Locate the cell with the specified text and output its [X, Y] center coordinate. 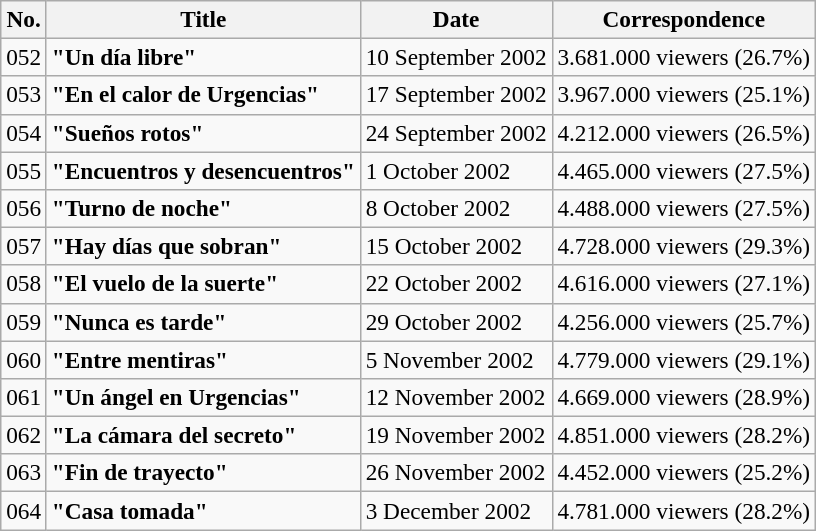
4.781.000 viewers (28.2%) [684, 510]
1 October 2002 [456, 170]
Date [456, 19]
4.669.000 viewers (28.9%) [684, 397]
3 December 2002 [456, 510]
"Sueños rotos" [203, 133]
"Un ángel en Urgencias" [203, 397]
061 [24, 397]
22 October 2002 [456, 284]
055 [24, 170]
12 November 2002 [456, 397]
4.779.000 viewers (29.1%) [684, 359]
"Hay días que sobran" [203, 246]
5 November 2002 [456, 359]
052 [24, 57]
4.465.000 viewers (27.5%) [684, 170]
"Casa tomada" [203, 510]
24 September 2002 [456, 133]
063 [24, 473]
4.212.000 viewers (26.5%) [684, 133]
29 October 2002 [456, 322]
"Un día libre" [203, 57]
062 [24, 435]
060 [24, 359]
058 [24, 284]
4.256.000 viewers (25.7%) [684, 322]
054 [24, 133]
4.851.000 viewers (28.2%) [684, 435]
19 November 2002 [456, 435]
"Fin de trayecto" [203, 473]
3.681.000 viewers (26.7%) [684, 57]
15 October 2002 [456, 246]
3.967.000 viewers (25.1%) [684, 95]
"Turno de noche" [203, 208]
10 September 2002 [456, 57]
056 [24, 208]
057 [24, 246]
"La cámara del secreto" [203, 435]
26 November 2002 [456, 473]
8 October 2002 [456, 208]
"En el calor de Urgencias" [203, 95]
Title [203, 19]
064 [24, 510]
4.728.000 viewers (29.3%) [684, 246]
"Encuentros y desencuentros" [203, 170]
053 [24, 95]
"Entre mentiras" [203, 359]
"El vuelo de la suerte" [203, 284]
17 September 2002 [456, 95]
4.616.000 viewers (27.1%) [684, 284]
No. [24, 19]
4.488.000 viewers (27.5%) [684, 208]
"Nunca es tarde" [203, 322]
059 [24, 322]
Correspondence [684, 19]
4.452.000 viewers (25.2%) [684, 473]
